Provide the (x, y) coordinate of the cell's center where the given text is located.  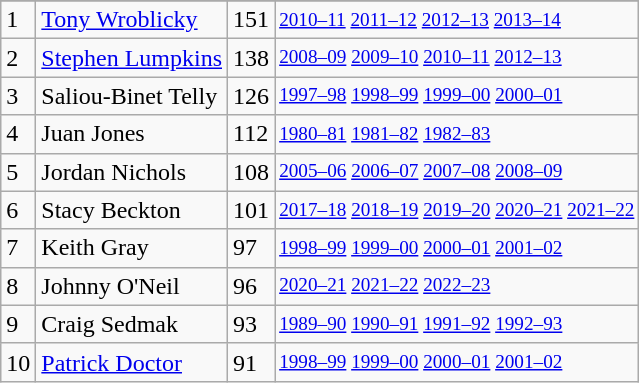
3 (18, 96)
1989–90 1990–91 1991–92 1992–93 (457, 324)
108 (252, 172)
151 (252, 20)
Saliou-Binet Telly (132, 96)
Stacy Beckton (132, 210)
Johnny O'Neil (132, 286)
10 (18, 362)
Craig Sedmak (132, 324)
6 (18, 210)
2005–06 2006–07 2007–08 2008–09 (457, 172)
5 (18, 172)
97 (252, 248)
2020–21 2021–22 2022–23 (457, 286)
101 (252, 210)
Juan Jones (132, 134)
126 (252, 96)
96 (252, 286)
2 (18, 58)
93 (252, 324)
Stephen Lumpkins (132, 58)
2010–11 2011–12 2012–13 2013–14 (457, 20)
1980–81 1981–82 1982–83 (457, 134)
Tony Wroblicky (132, 20)
138 (252, 58)
8 (18, 286)
Patrick Doctor (132, 362)
1997–98 1998–99 1999–00 2000–01 (457, 96)
91 (252, 362)
2017–18 2018–19 2019–20 2020–21 2021–22 (457, 210)
Keith Gray (132, 248)
7 (18, 248)
2008–09 2009–10 2010–11 2012–13 (457, 58)
4 (18, 134)
1 (18, 20)
9 (18, 324)
112 (252, 134)
Jordan Nichols (132, 172)
